Identify which cell holds the provided text, then report its (x, y) central coordinate. 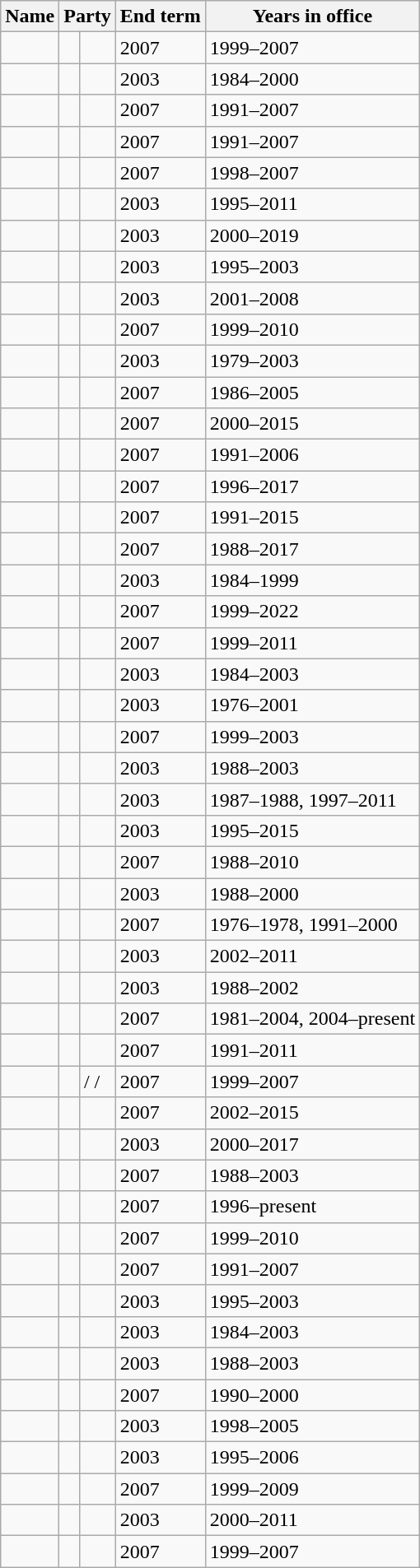
2000–2017 (312, 1144)
2000–2015 (312, 424)
1999–2003 (312, 737)
1991–2006 (312, 455)
1988–2002 (312, 988)
2002–2015 (312, 1113)
1996–present (312, 1207)
1999–2022 (312, 612)
1998–2007 (312, 173)
1984–2000 (312, 79)
1999–2011 (312, 643)
1991–2011 (312, 1050)
2000–2019 (312, 235)
1998–2005 (312, 1426)
1988–2010 (312, 862)
1995–2011 (312, 204)
Party (87, 16)
1988–2000 (312, 893)
1999–2009 (312, 1489)
2001–2008 (312, 298)
1991–2015 (312, 518)
1986–2005 (312, 393)
End term (160, 16)
Name (30, 16)
1996–2017 (312, 486)
/ / (97, 1082)
Years in office (312, 16)
1981–2004, 2004–present (312, 1019)
1984–1999 (312, 580)
2002–2011 (312, 956)
1976–1978, 1991–2000 (312, 925)
1988–2017 (312, 549)
2000–2011 (312, 1520)
1995–2015 (312, 831)
1995–2006 (312, 1458)
1976–2001 (312, 705)
1979–2003 (312, 361)
1990–2000 (312, 1395)
1987–1988, 1997–2011 (312, 799)
